Locate the cell with the specified text and output its [x, y] center coordinate. 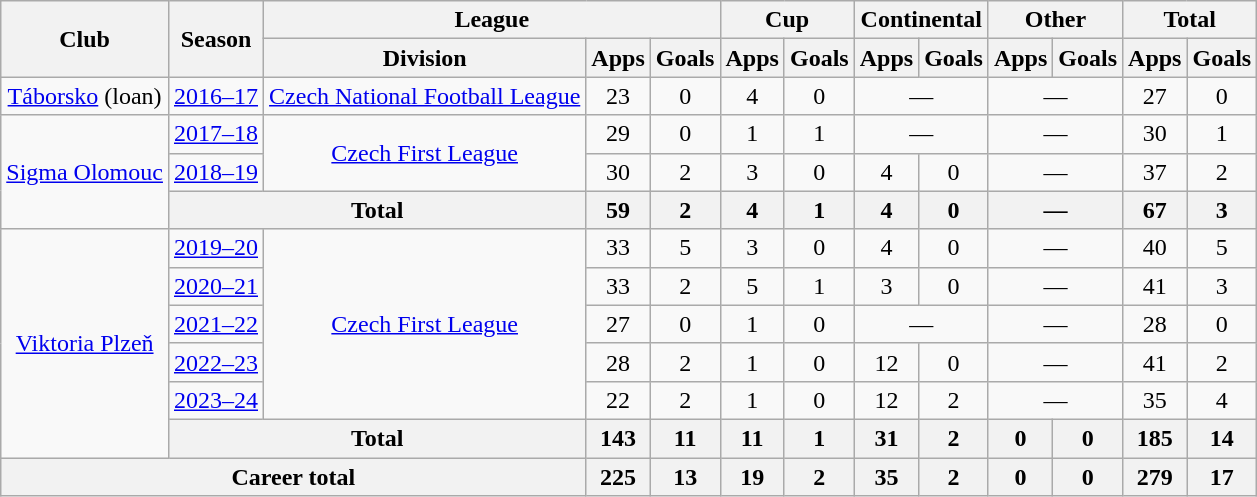
Viktoria Plzeň [85, 343]
2023–24 [216, 400]
19 [752, 477]
Cup [787, 20]
185 [1155, 438]
Club [85, 39]
League [492, 20]
14 [1222, 438]
279 [1155, 477]
31 [886, 438]
22 [618, 400]
2020–21 [216, 286]
2019–20 [216, 248]
40 [1155, 248]
2021–22 [216, 324]
Division [425, 58]
2018–19 [216, 172]
59 [618, 210]
13 [685, 477]
Other [1055, 20]
67 [1155, 210]
Táborsko (loan) [85, 96]
23 [618, 96]
Sigma Olomouc [85, 172]
2016–17 [216, 96]
143 [618, 438]
17 [1222, 477]
29 [618, 134]
2022–23 [216, 362]
2017–18 [216, 134]
37 [1155, 172]
Czech National Football League [425, 96]
Season [216, 39]
Career total [294, 477]
225 [618, 477]
Continental [921, 20]
